From the cell containing the given text, extract its center point as (X, Y) coordinate. 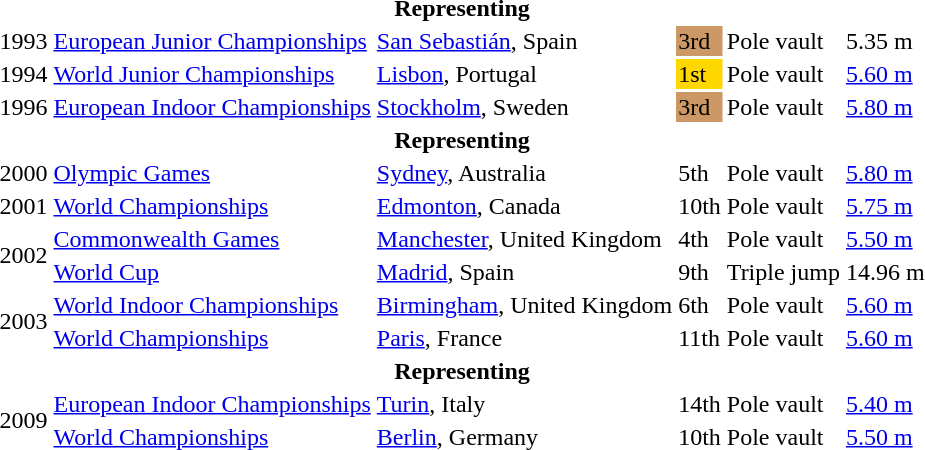
World Cup (212, 272)
5th (700, 173)
San Sebastián, Spain (524, 41)
European Junior Championships (212, 41)
Paris, France (524, 338)
14th (700, 404)
10th (700, 206)
Manchester, United Kingdom (524, 239)
Turin, Italy (524, 404)
World Junior Championships (212, 74)
Edmonton, Canada (524, 206)
Olympic Games (212, 173)
11th (700, 338)
Commonwealth Games (212, 239)
World Indoor Championships (212, 305)
Birmingham, United Kingdom (524, 305)
Madrid, Spain (524, 272)
6th (700, 305)
9th (700, 272)
4th (700, 239)
1st (700, 74)
Lisbon, Portugal (524, 74)
Stockholm, Sweden (524, 107)
Sydney, Australia (524, 173)
Triple jump (783, 272)
